Determine the (x, y) coordinate at the center of the cell enclosing the given text.  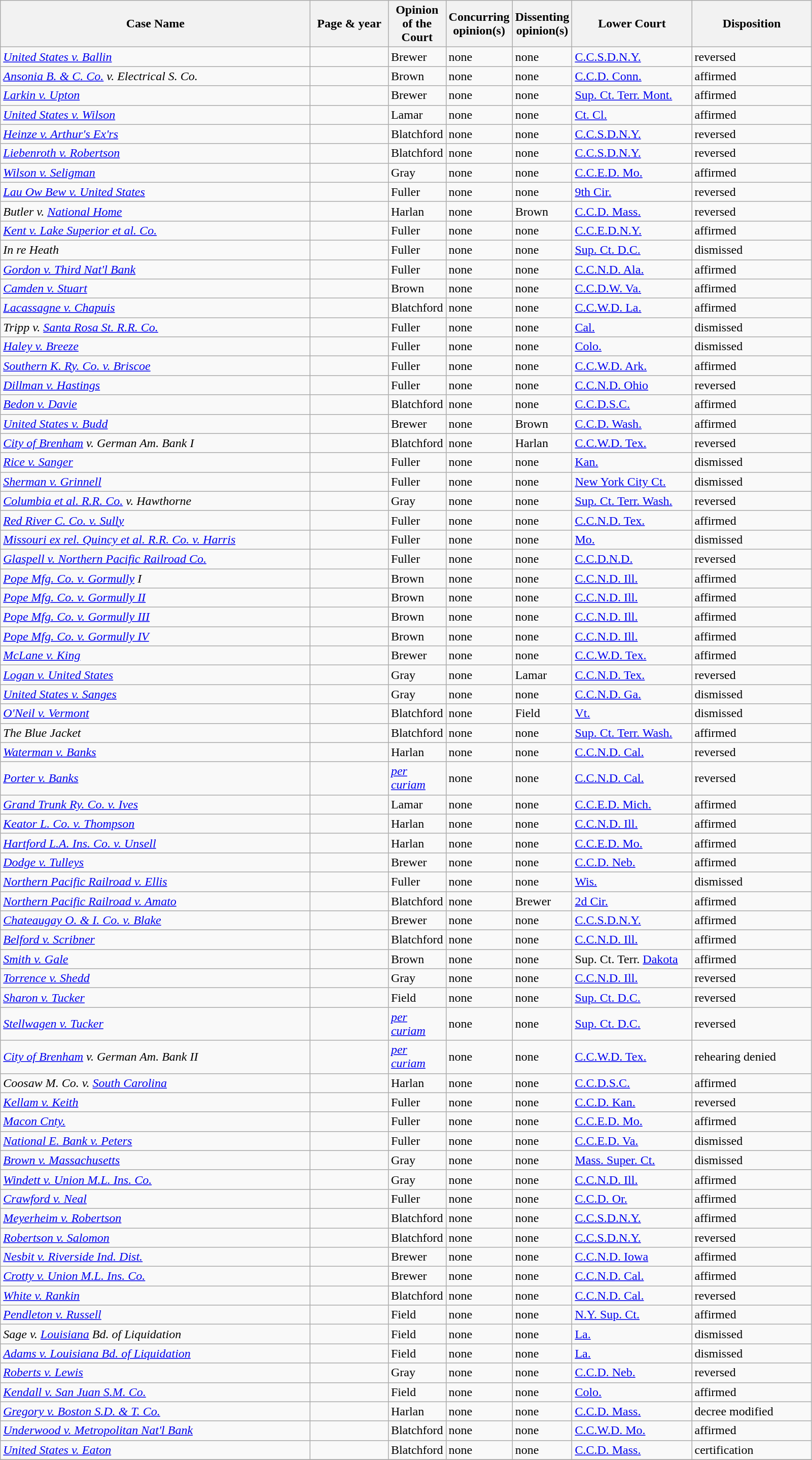
Gordon v. Third Nat'l Bank (155, 269)
Pendleton v. Russell (155, 1315)
United States v. Eaton (155, 1450)
Crawford v. Neal (155, 1199)
Kent v. Lake Superior et al. Co. (155, 230)
N.Y. Sup. Ct. (632, 1315)
City of Brenham v. German Am. Bank II (155, 1057)
Crotty v. Union M.L. Ins. Co. (155, 1276)
Lower Court (632, 24)
C.C.E.D.N.Y. (632, 230)
Sherman v. Grinnell (155, 482)
Ct. Cl. (632, 115)
Chateaugay O. & I. Co. v. Blake (155, 921)
C.C.D. Conn. (632, 76)
Keator L. Co. v. Thompson (155, 824)
Bedon v. Davie (155, 404)
Southern K. Ry. Co. v. Briscoe (155, 366)
O'Neil v. Vermont (155, 714)
Mass. Super. Ct. (632, 1160)
C.C.D. Kan. (632, 1102)
United States v. Sanges (155, 694)
United States v. Wilson (155, 115)
Dodge v. Tulleys (155, 862)
C.C.D. Wash. (632, 424)
White v. Rankin (155, 1296)
Butler v. National Home (155, 211)
Disposition (752, 24)
Northern Pacific Railroad v. Ellis (155, 881)
Glaspell v. Northern Pacific Railroad Co. (155, 559)
Case Name (155, 24)
C.C.N.D. Ohio (632, 385)
C.C.W.D. La. (632, 308)
C.C.D. Or. (632, 1199)
Rice v. Sanger (155, 462)
Pope Mfg. Co. v. Gormully I (155, 578)
rehearing denied (752, 1057)
Ansonia B. & C. Co. v. Electrical S. Co. (155, 76)
Vt. (632, 714)
City of Brenham v. German Am. Bank I (155, 443)
New York City Ct. (632, 482)
Northern Pacific Railroad v. Amato (155, 901)
Tripp v. Santa Rosa St. R.R. Co. (155, 327)
Kellam v. Keith (155, 1102)
Stellwagen v. Tucker (155, 1024)
Red River C. Co. v. Sully (155, 520)
Logan v. United States (155, 675)
Belford v. Scribner (155, 940)
Larkin v. Upton (155, 95)
Kan. (632, 462)
9th Cir. (632, 192)
Lau Ow Bew v. United States (155, 192)
Kendall v. San Juan S.M. Co. (155, 1392)
Sup. Ct. Terr. Dakota (632, 959)
Torrence v. Shedd (155, 978)
C.C.N.D. Ga. (632, 694)
C.C.N.D. Ala. (632, 269)
C.C.W.D. Ark. (632, 366)
Macon Cnty. (155, 1122)
C.C.E.D. Va. (632, 1141)
Haley v. Breeze (155, 347)
C.C.D.N.D. (632, 559)
National E. Bank v. Peters (155, 1141)
Waterman v. Banks (155, 752)
Smith v. Gale (155, 959)
C.C.W.D. Mo. (632, 1431)
McLane v. King (155, 656)
Columbia et al. R.R. Co. v. Hawthorne (155, 501)
2d Cir. (632, 901)
Hartford L.A. Ins. Co. v. Unsell (155, 843)
decree modified (752, 1411)
Adams v. Louisiana Bd. of Liquidation (155, 1353)
Pope Mfg. Co. v. Gormully III (155, 617)
Camden v. Stuart (155, 289)
Sup. Ct. Terr. Mont. (632, 95)
Lacassagne v. Chapuis (155, 308)
Heinze v. Arthur's Ex'rs (155, 134)
The Blue Jacket (155, 733)
Pope Mfg. Co. v. Gormully IV (155, 636)
Roberts v. Lewis (155, 1373)
Brown v. Massachusetts (155, 1160)
Page & year (349, 24)
Dissenting opinion(s) (542, 24)
Liebenroth v. Robertson (155, 153)
Nesbit v. Riverside Ind. Dist. (155, 1257)
Sage v. Louisiana Bd. of Liquidation (155, 1334)
Missouri ex rel. Quincy et al. R.R. Co. v. Harris (155, 539)
United States v. Budd (155, 424)
Coosaw M. Co. v. South Carolina (155, 1083)
Meyerheim v. Robertson (155, 1218)
Grand Trunk Ry. Co. v. Ives (155, 804)
certification (752, 1450)
Dillman v. Hastings (155, 385)
Sharon v. Tucker (155, 998)
C.C.E.D. Mich. (632, 804)
Mo. (632, 539)
In re Heath (155, 250)
Robertson v. Salomon (155, 1238)
Porter v. Banks (155, 778)
Concurring opinion(s) (479, 24)
Wis. (632, 881)
Windett v. Union M.L. Ins. Co. (155, 1179)
United States v. Ballin (155, 57)
Pope Mfg. Co. v. Gormully II (155, 598)
Underwood v. Metropolitan Nat'l Bank (155, 1431)
Gregory v. Boston S.D. & T. Co. (155, 1411)
Opinion of the Court (417, 24)
Cal. (632, 327)
Wilson v. Seligman (155, 173)
C.C.N.D. Iowa (632, 1257)
C.C.D.W. Va. (632, 289)
